Pinpoint the cell where the given text exists, returning its (X, Y) midpoint coordinate. 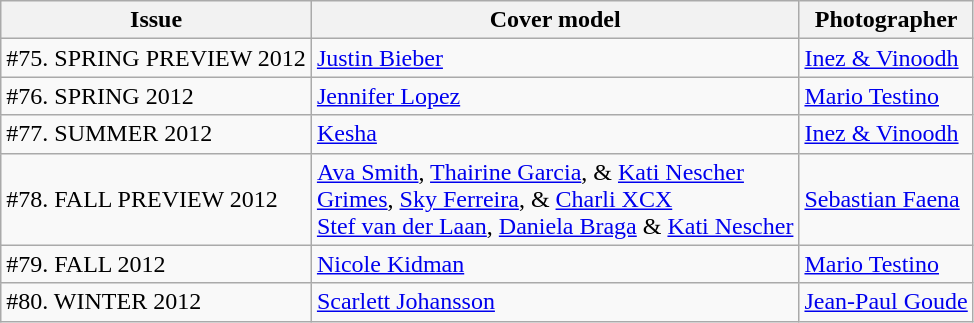
Ava Smith, Thairine Garcia, & Kati NescherGrimes, Sky Ferreira, & Charli XCXStef van der Laan, Daniela Braga & Kati Nescher (555, 199)
Justin Bieber (555, 58)
#80. WINTER 2012 (156, 302)
Scarlett Johansson (555, 302)
Sebastian Faena (886, 199)
#76. SPRING 2012 (156, 96)
#75. SPRING PREVIEW 2012 (156, 58)
Cover model (555, 20)
#79. FALL 2012 (156, 264)
Nicole Kidman (555, 264)
Photographer (886, 20)
Jean-Paul Goude (886, 302)
Issue (156, 20)
Jennifer Lopez (555, 96)
#78. FALL PREVIEW 2012 (156, 199)
Kesha (555, 134)
#77. SUMMER 2012 (156, 134)
